Capture the cell that displays the provided text and extract its (x, y) central coordinate. 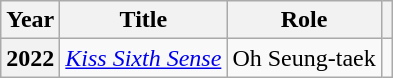
Year (30, 20)
Title (144, 20)
Kiss Sixth Sense (144, 58)
Oh Seung-taek (304, 58)
Role (304, 20)
2022 (30, 58)
